Output the [x, y] coordinate of the center of the cell containing the given text.  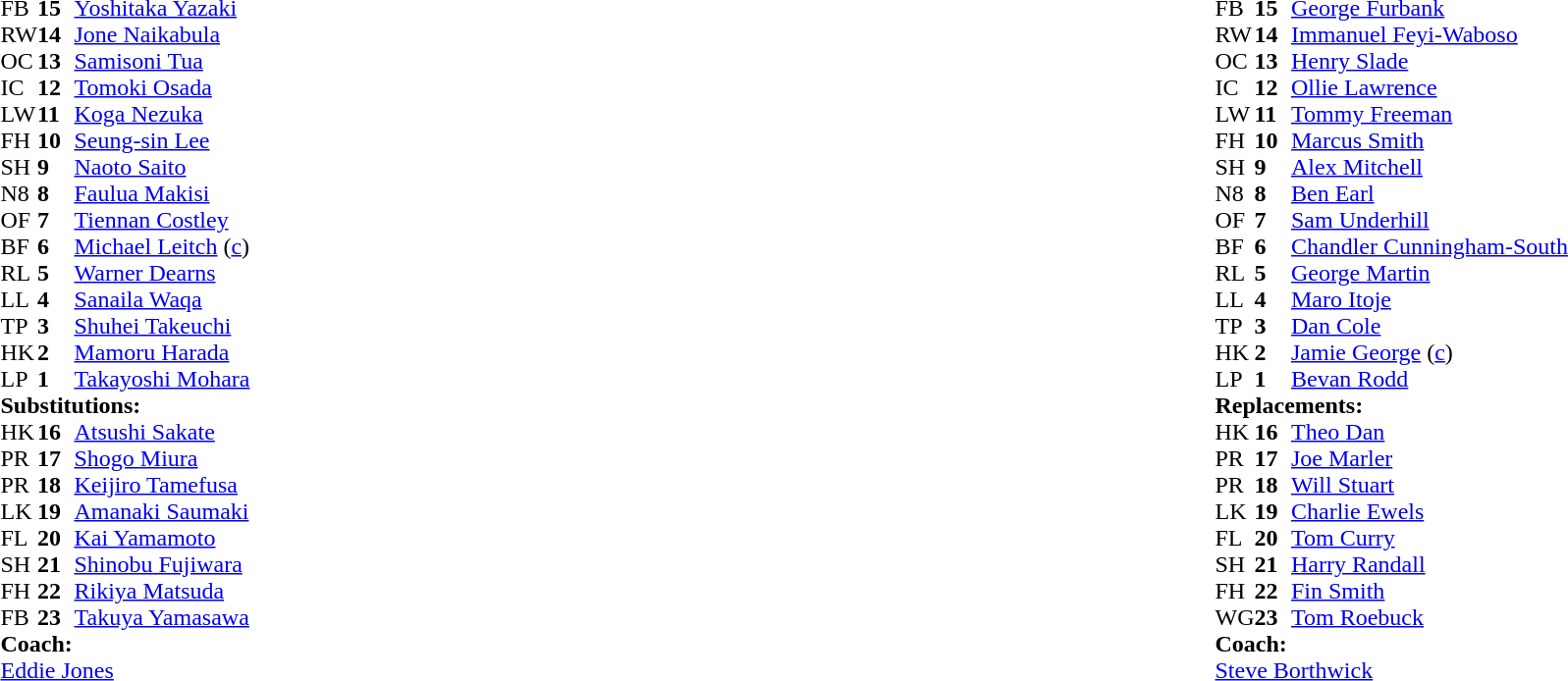
Jamie George (c) [1430, 353]
Shinobu Fujiwara [163, 565]
Fin Smith [1430, 591]
WG [1235, 618]
Immanuel Feyi-Waboso [1430, 35]
Ben Earl [1430, 194]
Charlie Ewels [1430, 512]
Chandler Cunningham-South [1430, 247]
Keijiro Tamefusa [163, 485]
Theo Dan [1430, 432]
Shogo Miura [163, 459]
Samisoni Tua [163, 61]
Rikiya Matsuda [163, 591]
Warner Dearns [163, 273]
Kai Yamamoto [163, 538]
George Martin [1430, 273]
Tomoki Osada [163, 88]
Amanaki Saumaki [163, 512]
Takuya Yamasawa [163, 618]
Bevan Rodd [1430, 379]
Joe Marler [1430, 459]
Tom Roebuck [1430, 618]
Naoto Saito [163, 167]
Jone Naikabula [163, 35]
Tommy Freeman [1430, 114]
Sam Underhill [1430, 220]
Substitutions: [125, 406]
Shuhei Takeuchi [163, 326]
Koga Nezuka [163, 114]
Ollie Lawrence [1430, 88]
Maro Itoje [1430, 300]
Michael Leitch (c) [163, 247]
Marcus Smith [1430, 141]
Alex Mitchell [1430, 167]
FB [19, 618]
Replacements: [1392, 406]
Henry Slade [1430, 61]
Atsushi Sakate [163, 432]
Tiennan Costley [163, 220]
Mamoru Harada [163, 353]
Harry Randall [1430, 565]
Faulua Makisi [163, 194]
Seung-sin Lee [163, 141]
Takayoshi Mohara [163, 379]
Will Stuart [1430, 485]
Dan Cole [1430, 326]
Sanaila Waqa [163, 300]
Tom Curry [1430, 538]
